Search for the cell housing the specified text and yield its (x, y) center coordinate. 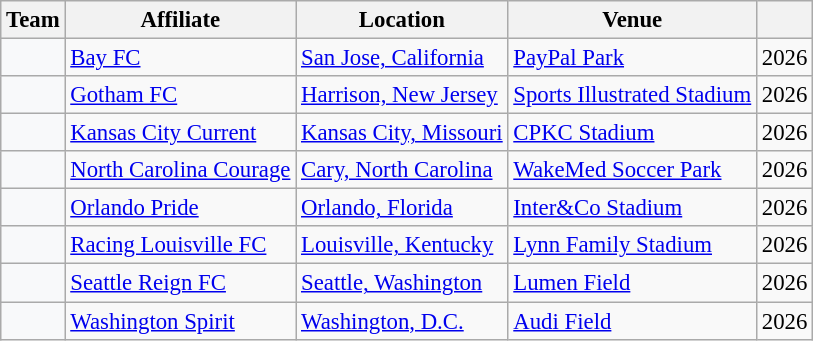
Seattle Reign FC (180, 283)
Sports Illustrated Stadium (632, 95)
Affiliate (180, 20)
Seattle, Washington (402, 283)
Washington, D.C. (402, 321)
Cary, North Carolina (402, 170)
Inter&Co Stadium (632, 208)
Location (402, 20)
Lumen Field (632, 283)
CPKC Stadium (632, 133)
Kansas City Current (180, 133)
Orlando Pride (180, 208)
Audi Field (632, 321)
Lynn Family Stadium (632, 245)
Bay FC (180, 58)
North Carolina Courage (180, 170)
Venue (632, 20)
Washington Spirit (180, 321)
Harrison, New Jersey (402, 95)
PayPal Park (632, 58)
Team (33, 20)
Gotham FC (180, 95)
Orlando, Florida (402, 208)
Kansas City, Missouri (402, 133)
WakeMed Soccer Park (632, 170)
Louisville, Kentucky (402, 245)
Racing Louisville FC (180, 245)
San Jose, California (402, 58)
